Return (x, y) of the center of cell containing provided text 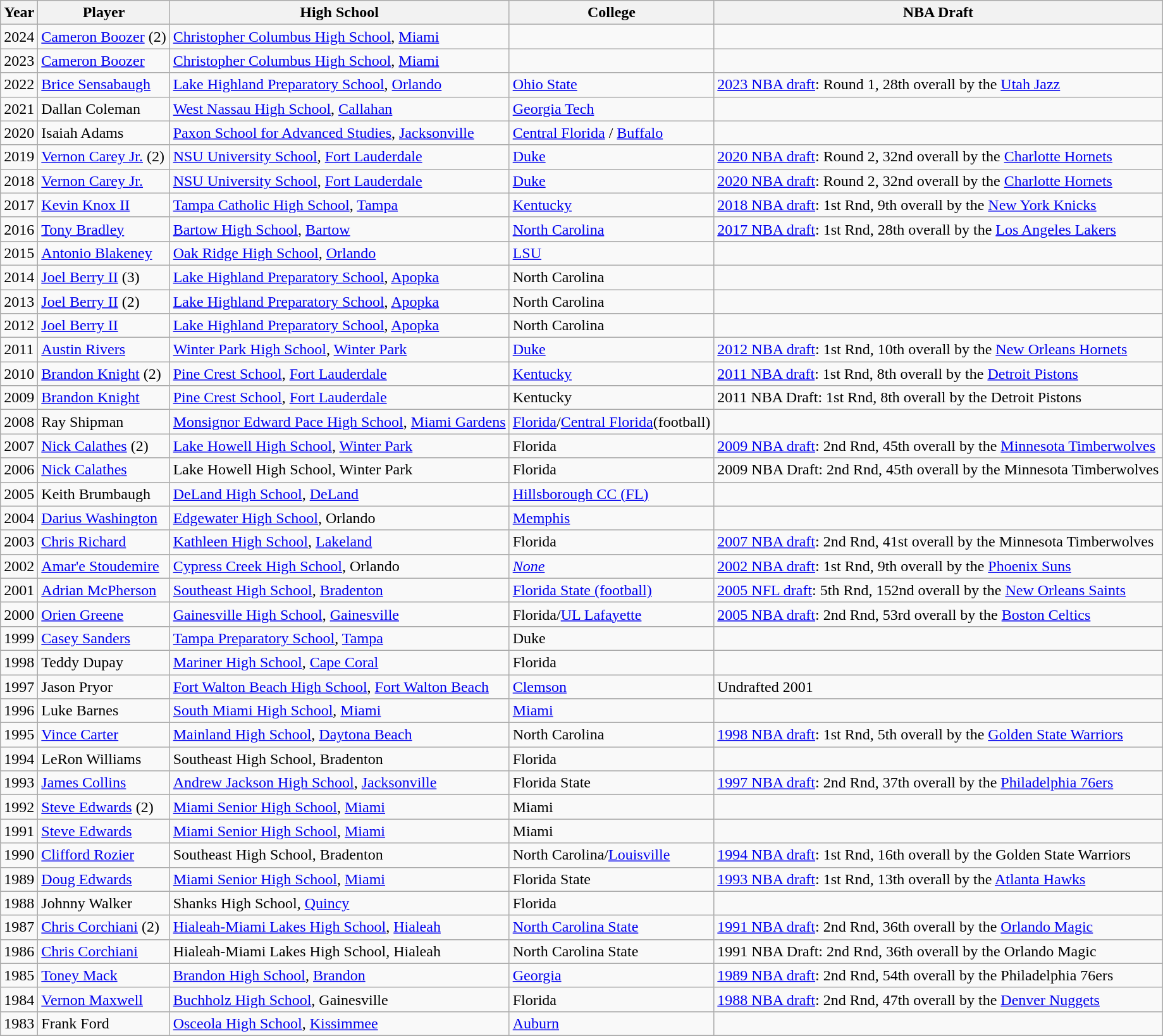
Cypress Creek High School, Orlando (339, 566)
Tampa Preparatory School, Tampa (339, 638)
2017 NBA draft: 1st Rnd, 28th overall by the Los Angeles Lakers (938, 229)
Shanks High School, Quincy (339, 903)
2020 (19, 133)
Ray Shipman (104, 422)
Cameron Boozer (104, 61)
Vernon Maxwell (104, 999)
High School (339, 13)
2022 (19, 85)
LeRon Williams (104, 759)
2011 NBA draft: 1st Rnd, 8th overall by the Detroit Pistons (938, 374)
Joel Berry II (104, 326)
1996 (19, 711)
Mariner High School, Cape Coral (339, 662)
Nick Calathes (104, 470)
Frank Ford (104, 1023)
Central Florida / Buffalo (612, 133)
College (612, 13)
2003 (19, 542)
1998 (19, 662)
North Carolina/Louisville (612, 855)
Amar'e Stoudemire (104, 566)
1999 (19, 638)
1989 NBA draft: 2nd Rnd, 54th overall by the Philadelphia 76ers (938, 975)
Darius Washington (104, 518)
2007 (19, 446)
Ohio State (612, 85)
Casey Sanders (104, 638)
1983 (19, 1023)
2019 (19, 157)
Winter Park High School, Winter Park (339, 350)
Vernon Carey Jr. (2) (104, 157)
Antonio Blakeney (104, 253)
2014 (19, 277)
Nick Calathes (2) (104, 446)
South Miami High School, Miami (339, 711)
Johnny Walker (104, 903)
2018 (19, 181)
2008 (19, 422)
Edgewater High School, Orlando (339, 518)
LSU (612, 253)
Florida/UL Lafayette (612, 614)
West Nassau High School, Callahan (339, 109)
Chris Corchiani (2) (104, 927)
1991 NBA Draft: 2nd Rnd, 36th overall by the Orlando Magic (938, 951)
2010 (19, 374)
1985 (19, 975)
Dallan Coleman (104, 109)
DeLand High School, DeLand (339, 494)
1987 (19, 927)
2000 (19, 614)
Jason Pryor (104, 686)
1991 NBA draft: 2nd Rnd, 36th overall by the Orlando Magic (938, 927)
None (612, 566)
Mainland High School, Daytona Beach (339, 735)
Brandon Knight (2) (104, 374)
2023 (19, 61)
Vince Carter (104, 735)
1994 (19, 759)
Doug Edwards (104, 879)
2023 NBA draft: Round 1, 28th overall by the Utah Jazz (938, 85)
Lake Highland Preparatory School, Orlando (339, 85)
Undrafted 2001 (938, 686)
2016 (19, 229)
Georgia (612, 975)
1997 NBA draft: 2nd Rnd, 37th overall by the Philadelphia 76ers (938, 783)
Clemson (612, 686)
1993 NBA draft: 1st Rnd, 13th overall by the Atlanta Hawks (938, 879)
1991 (19, 831)
2005 (19, 494)
Vernon Carey Jr. (104, 181)
Chris Richard (104, 542)
Andrew Jackson High School, Jacksonville (339, 783)
Auburn (612, 1023)
Year (19, 13)
1989 (19, 879)
2002 (19, 566)
2004 (19, 518)
2021 (19, 109)
2009 (19, 398)
Austin Rivers (104, 350)
Hillsborough CC (FL) (612, 494)
2012 NBA draft: 1st Rnd, 10th overall by the New Orleans Hornets (938, 350)
Tampa Catholic High School, Tampa (339, 205)
2011 NBA Draft: 1st Rnd, 8th overall by the Detroit Pistons (938, 398)
1997 (19, 686)
Kevin Knox II (104, 205)
Brice Sensabaugh (104, 85)
1992 (19, 807)
2009 NBA draft: 2nd Rnd, 45th overall by the Minnesota Timberwolves (938, 446)
Brandon High School, Brandon (339, 975)
1988 NBA draft: 2nd Rnd, 47th overall by the Denver Nuggets (938, 999)
Paxon School for Advanced Studies, Jacksonville (339, 133)
Florida State (football) (612, 590)
2007 NBA draft: 2nd Rnd, 41st overall by the Minnesota Timberwolves (938, 542)
Luke Barnes (104, 711)
Osceola High School, Kissimmee (339, 1023)
Georgia Tech (612, 109)
Monsignor Edward Pace High School, Miami Gardens (339, 422)
Memphis (612, 518)
2009 NBA Draft: 2nd Rnd, 45th overall by the Minnesota Timberwolves (938, 470)
1988 (19, 903)
1995 (19, 735)
Isaiah Adams (104, 133)
1994 NBA draft: 1st Rnd, 16th overall by the Golden State Warriors (938, 855)
1986 (19, 951)
2018 NBA draft: 1st Rnd, 9th overall by the New York Knicks (938, 205)
Chris Corchiani (104, 951)
Cameron Boozer (2) (104, 37)
Adrian McPherson (104, 590)
2001 (19, 590)
Joel Berry II (3) (104, 277)
1993 (19, 783)
Teddy Dupay (104, 662)
Florida/Central Florida(football) (612, 422)
1998 NBA draft: 1st Rnd, 5th overall by the Golden State Warriors (938, 735)
Keith Brumbaugh (104, 494)
2005 NBA draft: 2nd Rnd, 53rd overall by the Boston Celtics (938, 614)
NBA Draft (938, 13)
Player (104, 13)
2012 (19, 326)
Orien Greene (104, 614)
Kathleen High School, Lakeland (339, 542)
Bartow High School, Bartow (339, 229)
2017 (19, 205)
Toney Mack (104, 975)
2011 (19, 350)
Steve Edwards (2) (104, 807)
2002 NBA draft: 1st Rnd, 9th overall by the Phoenix Suns (938, 566)
2013 (19, 302)
Fort Walton Beach High School, Fort Walton Beach (339, 686)
Clifford Rozier (104, 855)
2006 (19, 470)
Brandon Knight (104, 398)
Buchholz High School, Gainesville (339, 999)
Gainesville High School, Gainesville (339, 614)
Tony Bradley (104, 229)
2015 (19, 253)
Steve Edwards (104, 831)
1984 (19, 999)
Oak Ridge High School, Orlando (339, 253)
2005 NFL draft: 5th Rnd, 152nd overall by the New Orleans Saints (938, 590)
2024 (19, 37)
James Collins (104, 783)
1990 (19, 855)
Joel Berry II (2) (104, 302)
